Pinpoint the cell where the given text exists, returning its [X, Y] midpoint coordinate. 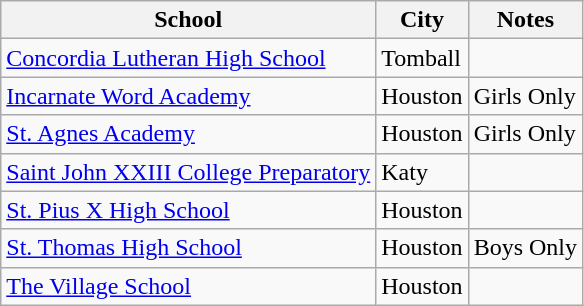
City [422, 20]
The Village School [188, 286]
School [188, 20]
Katy [422, 172]
Incarnate Word Academy [188, 96]
Saint John XXIII College Preparatory [188, 172]
Notes [525, 20]
St. Thomas High School [188, 248]
Tomball [422, 58]
St. Pius X High School [188, 210]
St. Agnes Academy [188, 134]
Boys Only [525, 248]
Concordia Lutheran High School [188, 58]
